Determine the [x, y] coordinate at the center of the cell enclosing the given text.  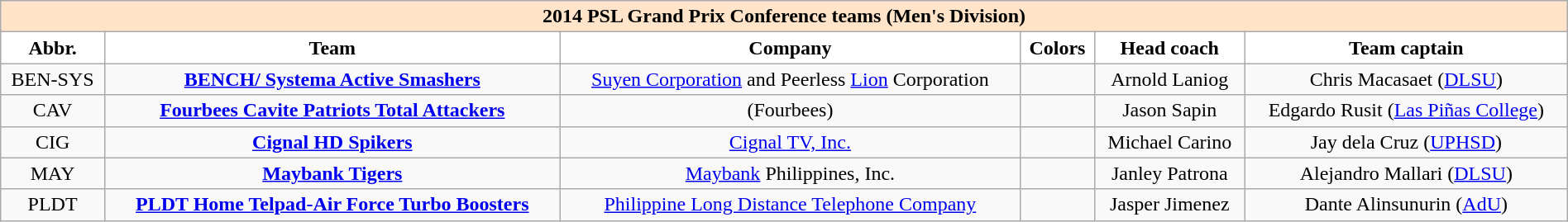
2014 PSL Grand Prix Conference teams (Men's Division) [784, 17]
PLDT [53, 205]
Philippine Long Distance Telephone Company [791, 205]
Jason Sapin [1169, 111]
(Fourbees) [791, 111]
Edgardo Rusit (Las Piñas College) [1406, 111]
Team captain [1406, 48]
BEN-SYS [53, 79]
Dante Alinsunurin (AdU) [1406, 205]
MAY [53, 173]
Arnold Laniog [1169, 79]
Company [791, 48]
Abbr. [53, 48]
Maybank Tigers [332, 173]
Jasper Jimenez [1169, 205]
Team [332, 48]
CAV [53, 111]
PLDT Home Telpad-Air Force Turbo Boosters [332, 205]
Jay dela Cruz (UPHSD) [1406, 142]
Alejandro Mallari (DLSU) [1406, 173]
Cignal HD Spikers [332, 142]
Suyen Corporation and Peerless Lion Corporation [791, 79]
CIG [53, 142]
Michael Carino [1169, 142]
BENCH/ Systema Active Smashers [332, 79]
Cignal TV, Inc. [791, 142]
Fourbees Cavite Patriots Total Attackers [332, 111]
Janley Patrona [1169, 173]
Chris Macasaet (DLSU) [1406, 79]
Head coach [1169, 48]
Colors [1057, 48]
Maybank Philippines, Inc. [791, 173]
